From the cell containing the given text, extract its center point as [x, y] coordinate. 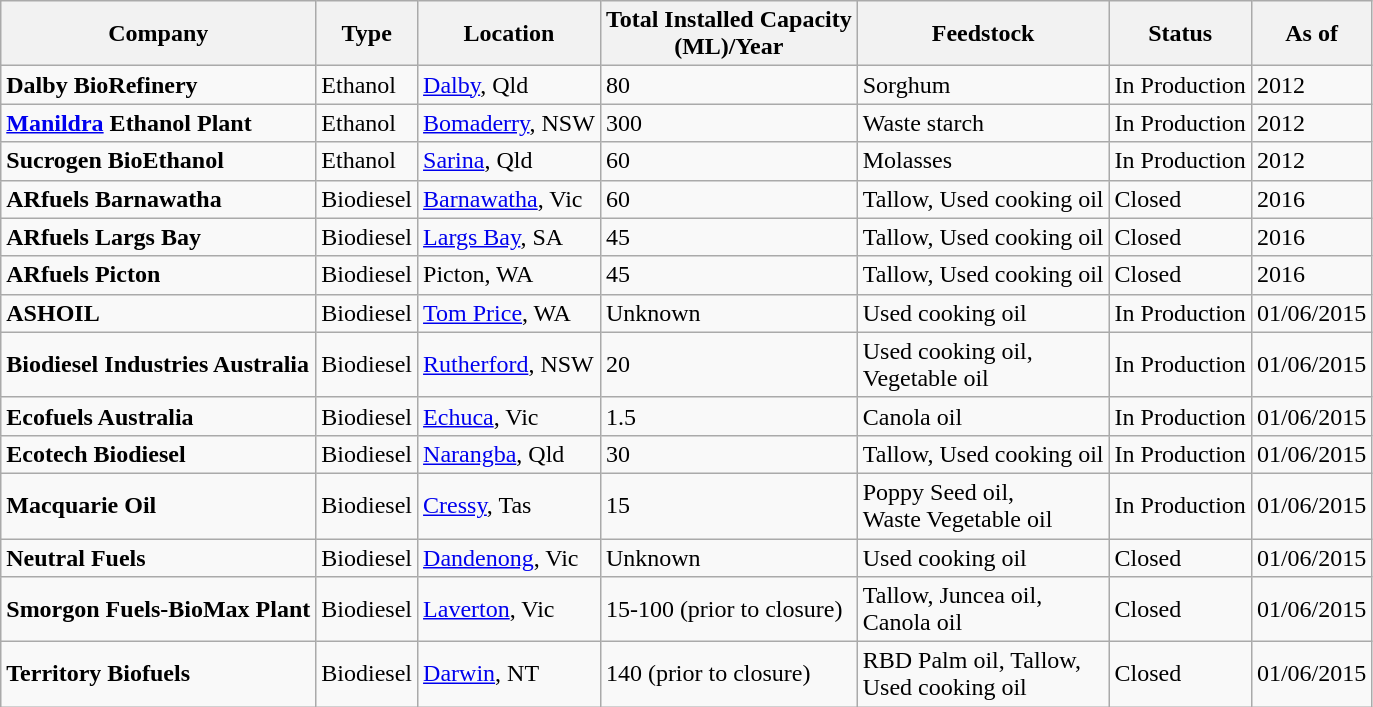
Dandenong, Vic [510, 557]
Tom Price, WA [510, 313]
Canola oil [983, 416]
Dalby BioRefinery [158, 85]
Used cooking oil,Vegetable oil [983, 364]
ASHOIL [158, 313]
Bomaderry, NSW [510, 123]
Tallow, Juncea oil,Canola oil [983, 610]
Smorgon Fuels-BioMax Plant [158, 610]
15-100 (prior to closure) [728, 610]
ARfuels Largs Bay [158, 237]
Picton, WA [510, 275]
Status [1180, 34]
Largs Bay, SA [510, 237]
RBD Palm oil, Tallow,Used cooking oil [983, 674]
Cressy, Tas [510, 506]
ARfuels Picton [158, 275]
80 [728, 85]
Company [158, 34]
Poppy Seed oil,Waste Vegetable oil [983, 506]
Territory Biofuels [158, 674]
ARfuels Barnawatha [158, 199]
300 [728, 123]
15 [728, 506]
Rutherford, NSW [510, 364]
Echuca, Vic [510, 416]
Sarina, Qld [510, 161]
30 [728, 454]
Ecofuels Australia [158, 416]
Sucrogen BioEthanol [158, 161]
Ecotech Biodiesel [158, 454]
Location [510, 34]
1.5 [728, 416]
20 [728, 364]
Feedstock [983, 34]
Molasses [983, 161]
Narangba, Qld [510, 454]
As of [1311, 34]
Neutral Fuels [158, 557]
Sorghum [983, 85]
Total Installed Capacity(ML)/Year [728, 34]
Biodiesel Industries Australia [158, 364]
Darwin, NT [510, 674]
Macquarie Oil [158, 506]
Type [367, 34]
140 (prior to closure) [728, 674]
Laverton, Vic [510, 610]
Barnawatha, Vic [510, 199]
Manildra Ethanol Plant [158, 123]
Dalby, Qld [510, 85]
Waste starch [983, 123]
